Extract the [x, y] coordinate from the center of the cell holding the provided text.  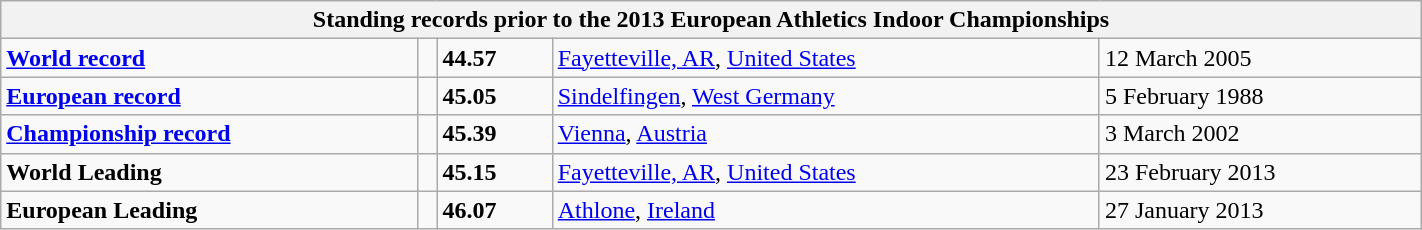
3 March 2002 [1260, 134]
46.07 [494, 210]
Sindelfingen, West Germany [826, 96]
World Leading [210, 172]
27 January 2013 [1260, 210]
23 February 2013 [1260, 172]
45.05 [494, 96]
5 February 1988 [1260, 96]
Standing records prior to the 2013 European Athletics Indoor Championships [711, 20]
World record [210, 58]
Championship record [210, 134]
45.15 [494, 172]
12 March 2005 [1260, 58]
44.57 [494, 58]
European Leading [210, 210]
Vienna, Austria [826, 134]
European record [210, 96]
45.39 [494, 134]
Athlone, Ireland [826, 210]
